From the cell containing the given text, extract its center point as (X, Y) coordinate. 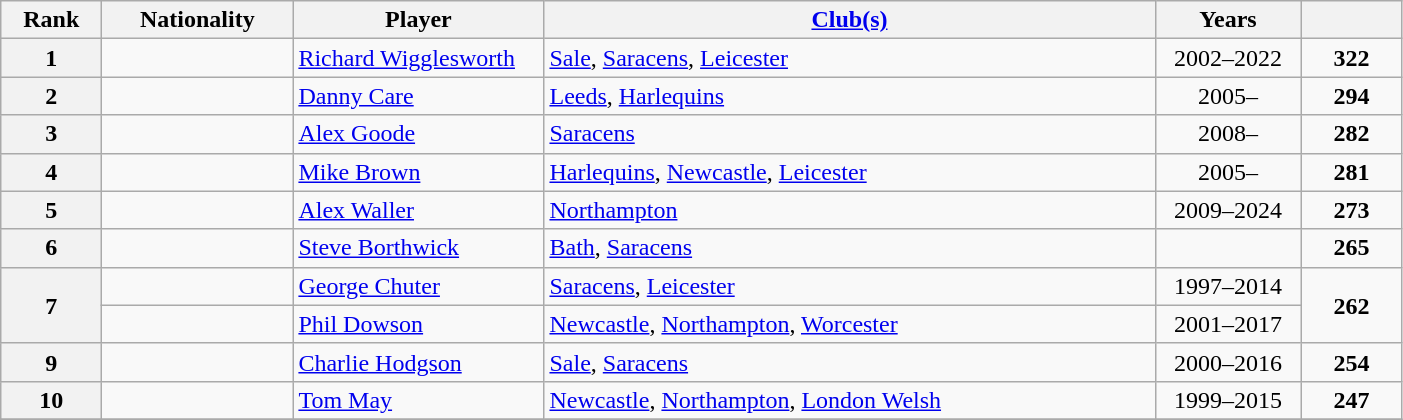
George Chuter (418, 286)
2000–2016 (1228, 362)
273 (1352, 210)
Danny Care (418, 96)
Newcastle, Northampton, Worcester (850, 324)
3 (52, 134)
Charlie Hodgson (418, 362)
Alex Goode (418, 134)
Tom May (418, 400)
2001–2017 (1228, 324)
Phil Dowson (418, 324)
Steve Borthwick (418, 248)
Leeds, Harlequins (850, 96)
322 (1352, 58)
Bath, Saracens (850, 248)
Mike Brown (418, 172)
1999–2015 (1228, 400)
Alex Waller (418, 210)
Richard Wigglesworth (418, 58)
282 (1352, 134)
262 (1352, 305)
2009–2024 (1228, 210)
1 (52, 58)
294 (1352, 96)
10 (52, 400)
Years (1228, 20)
2002–2022 (1228, 58)
Nationality (198, 20)
Northampton (850, 210)
265 (1352, 248)
Club(s) (850, 20)
Sale, Saracens (850, 362)
2008– (1228, 134)
Rank (52, 20)
6 (52, 248)
Sale, Saracens, Leicester (850, 58)
Saracens (850, 134)
254 (1352, 362)
9 (52, 362)
Saracens, Leicester (850, 286)
Newcastle, Northampton, London Welsh (850, 400)
2 (52, 96)
4 (52, 172)
281 (1352, 172)
Player (418, 20)
5 (52, 210)
7 (52, 305)
1997–2014 (1228, 286)
247 (1352, 400)
Harlequins, Newcastle, Leicester (850, 172)
